For the text-containing cell, return its midpoint in [X, Y] coordinate format. 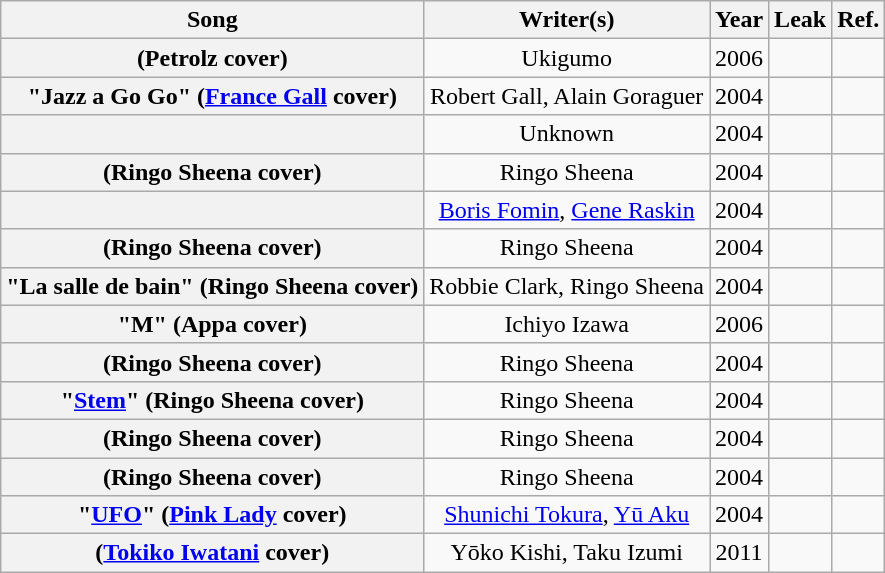
Unknown [567, 134]
"Jazz a Go Go" (France Gall cover) [212, 96]
Shunichi Tokura, Yū Aku [567, 515]
Ref. [858, 20]
Writer(s) [567, 20]
"Stem" (Ringo Sheena cover) [212, 400]
(Tokiko Iwatani cover) [212, 553]
Ichiyo Izawa [567, 324]
Robert Gall, Alain Goraguer [567, 96]
Year [740, 20]
Song [212, 20]
Boris Fomin, Gene Raskin [567, 210]
"UFO" (Pink Lady cover) [212, 515]
Leak [800, 20]
2011 [740, 553]
Yōko Kishi, Taku Izumi [567, 553]
"La salle de bain" (Ringo Sheena cover) [212, 286]
Robbie Clark, Ringo Sheena [567, 286]
Ukigumo [567, 58]
"M" (Appa cover) [212, 324]
(Petrolz cover) [212, 58]
